Identify which cell holds the provided text, then report its (X, Y) central coordinate. 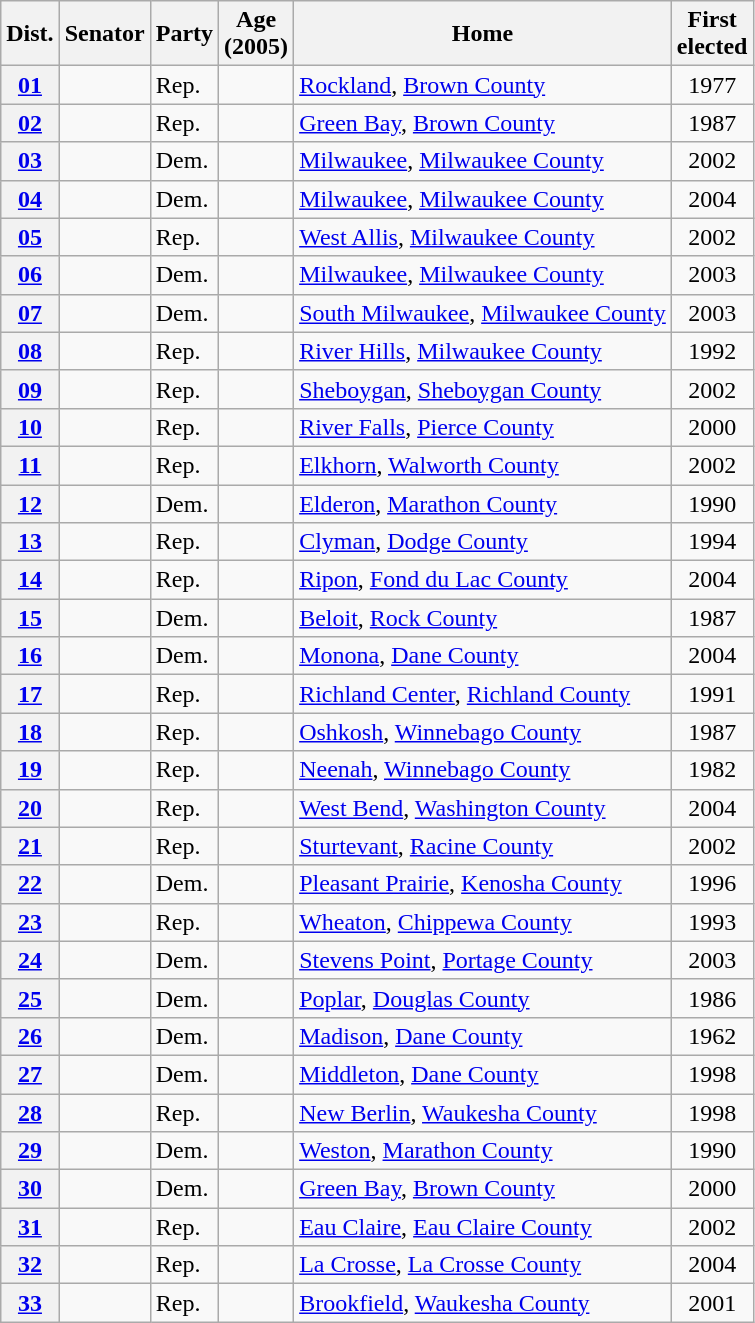
Middleton, Dane County (483, 1074)
West Allis, Milwaukee County (483, 237)
20 (30, 808)
06 (30, 275)
27 (30, 1074)
Sturtevant, Racine County (483, 846)
1977 (712, 85)
1962 (712, 1036)
Age(2005) (256, 34)
River Falls, Pierce County (483, 427)
Home (483, 34)
01 (30, 85)
23 (30, 922)
1992 (712, 351)
Sheboygan, Sheboygan County (483, 389)
31 (30, 1227)
05 (30, 237)
Dist. (30, 34)
04 (30, 199)
03 (30, 161)
1996 (712, 884)
West Bend, Washington County (483, 808)
Pleasant Prairie, Kenosha County (483, 884)
10 (30, 427)
29 (30, 1151)
Eau Claire, Eau Claire County (483, 1227)
Neenah, Winnebago County (483, 770)
La Crosse, La Crosse County (483, 1265)
19 (30, 770)
13 (30, 542)
18 (30, 732)
Brookfield, Waukesha County (483, 1303)
02 (30, 123)
Elderon, Marathon County (483, 503)
1986 (712, 998)
Senator (104, 34)
Party (184, 34)
Oshkosh, Winnebago County (483, 732)
32 (30, 1265)
33 (30, 1303)
Ripon, Fond du Lac County (483, 580)
Poplar, Douglas County (483, 998)
2001 (712, 1303)
Stevens Point, Portage County (483, 960)
1993 (712, 922)
Elkhorn, Walworth County (483, 465)
15 (30, 618)
30 (30, 1189)
South Milwaukee, Milwaukee County (483, 313)
Weston, Marathon County (483, 1151)
New Berlin, Waukesha County (483, 1113)
12 (30, 503)
Wheaton, Chippewa County (483, 922)
17 (30, 694)
Beloit, Rock County (483, 618)
26 (30, 1036)
21 (30, 846)
Rockland, Brown County (483, 85)
16 (30, 656)
22 (30, 884)
Clyman, Dodge County (483, 542)
14 (30, 580)
09 (30, 389)
11 (30, 465)
Richland Center, Richland County (483, 694)
28 (30, 1113)
1982 (712, 770)
08 (30, 351)
24 (30, 960)
Madison, Dane County (483, 1036)
07 (30, 313)
25 (30, 998)
Firstelected (712, 34)
River Hills, Milwaukee County (483, 351)
1994 (712, 542)
Monona, Dane County (483, 656)
1991 (712, 694)
